Find where the given text appears and provide that cell's center as (X, Y) coordinate. 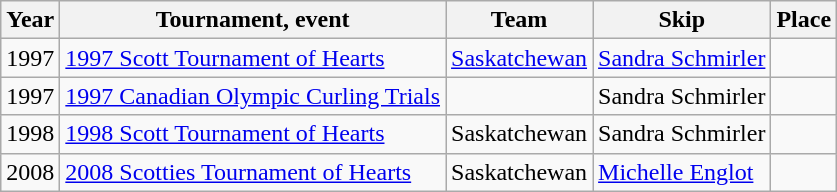
Place (804, 20)
1998 Scott Tournament of Hearts (253, 134)
2008 Scotties Tournament of Hearts (253, 172)
Year (30, 20)
Skip (682, 20)
Michelle Englot (682, 172)
2008 (30, 172)
Team (520, 20)
1997 Canadian Olympic Curling Trials (253, 96)
Tournament, event (253, 20)
1997 Scott Tournament of Hearts (253, 58)
1998 (30, 134)
